Return the [x, y] coordinate for the center point of the cell that contains the specified text.  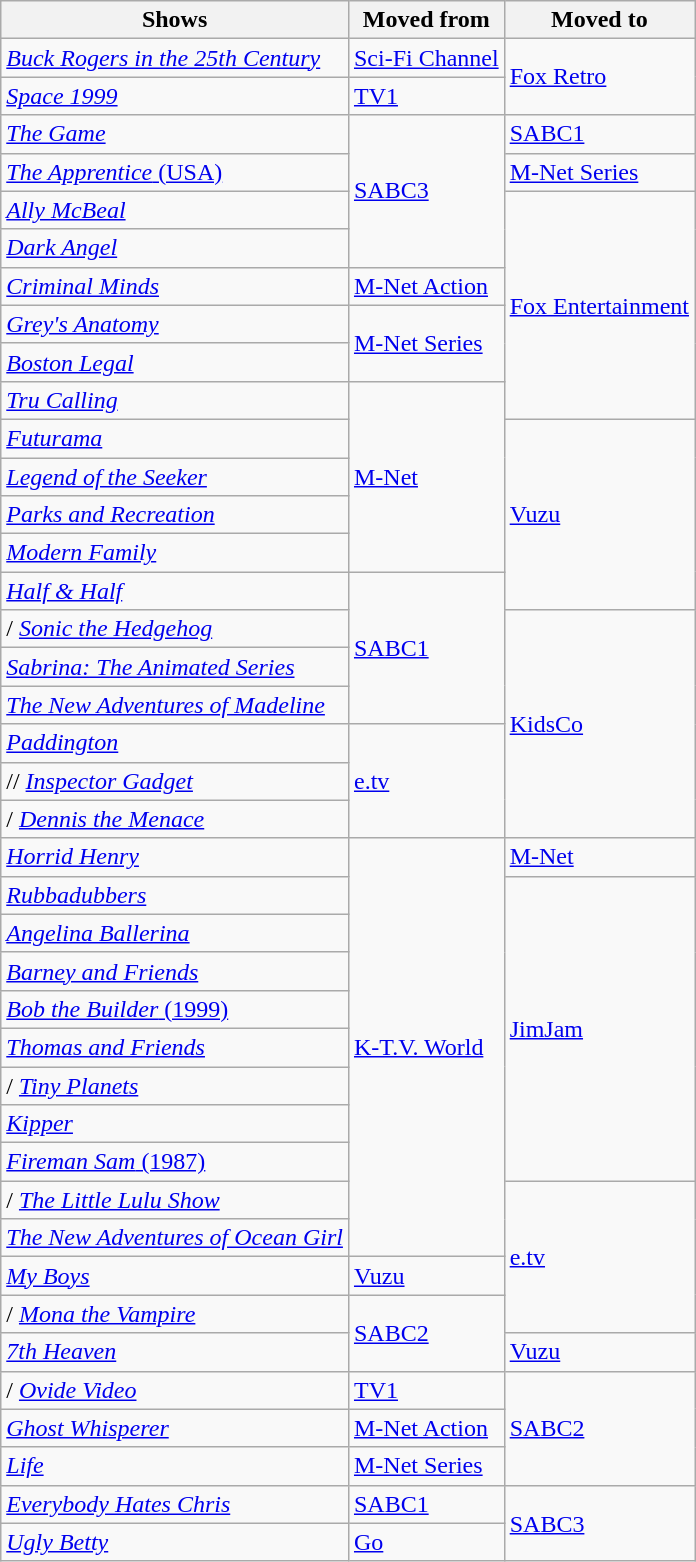
Space 1999 [175, 96]
Thomas and Friends [175, 1047]
/ The Little Lulu Show [175, 1200]
Buck Rogers in the 25th Century [175, 58]
Grey's Anatomy [175, 324]
Half & Half [175, 591]
Legend of the Seeker [175, 477]
Moved to [599, 20]
Life [175, 1466]
Dark Angel [175, 248]
Kipper [175, 1124]
Ugly Betty [175, 1542]
Sci-Fi Channel [426, 58]
Tru Calling [175, 400]
The New Adventures of Ocean Girl [175, 1238]
Rubbadubbers [175, 895]
Modern Family [175, 553]
Barney and Friends [175, 971]
Parks and Recreation [175, 515]
Fox Entertainment [599, 305]
Criminal Minds [175, 286]
/ Dennis the Menace [175, 819]
/ Ovide Video [175, 1390]
Bob the Builder (1999) [175, 1009]
The New Adventures of Madeline [175, 705]
Fox Retro [599, 77]
Paddington [175, 743]
Ghost Whisperer [175, 1428]
Go [426, 1542]
My Boys [175, 1276]
Everybody Hates Chris [175, 1504]
/ Mona the Vampire [175, 1314]
KidsCo [599, 724]
JimJam [599, 1028]
Futurama [175, 438]
Boston Legal [175, 362]
// Inspector Gadget [175, 781]
Angelina Ballerina [175, 933]
The Game [175, 134]
Horrid Henry [175, 857]
/ Tiny Planets [175, 1085]
K-T.V. World [426, 1048]
The Apprentice (USA) [175, 172]
Sabrina: The Animated Series [175, 667]
/ Sonic the Hedgehog [175, 629]
7th Heaven [175, 1352]
Shows [175, 20]
Moved from [426, 20]
Fireman Sam (1987) [175, 1162]
Ally McBeal [175, 210]
